Output the [X, Y] coordinate of the center of the cell containing the given text.  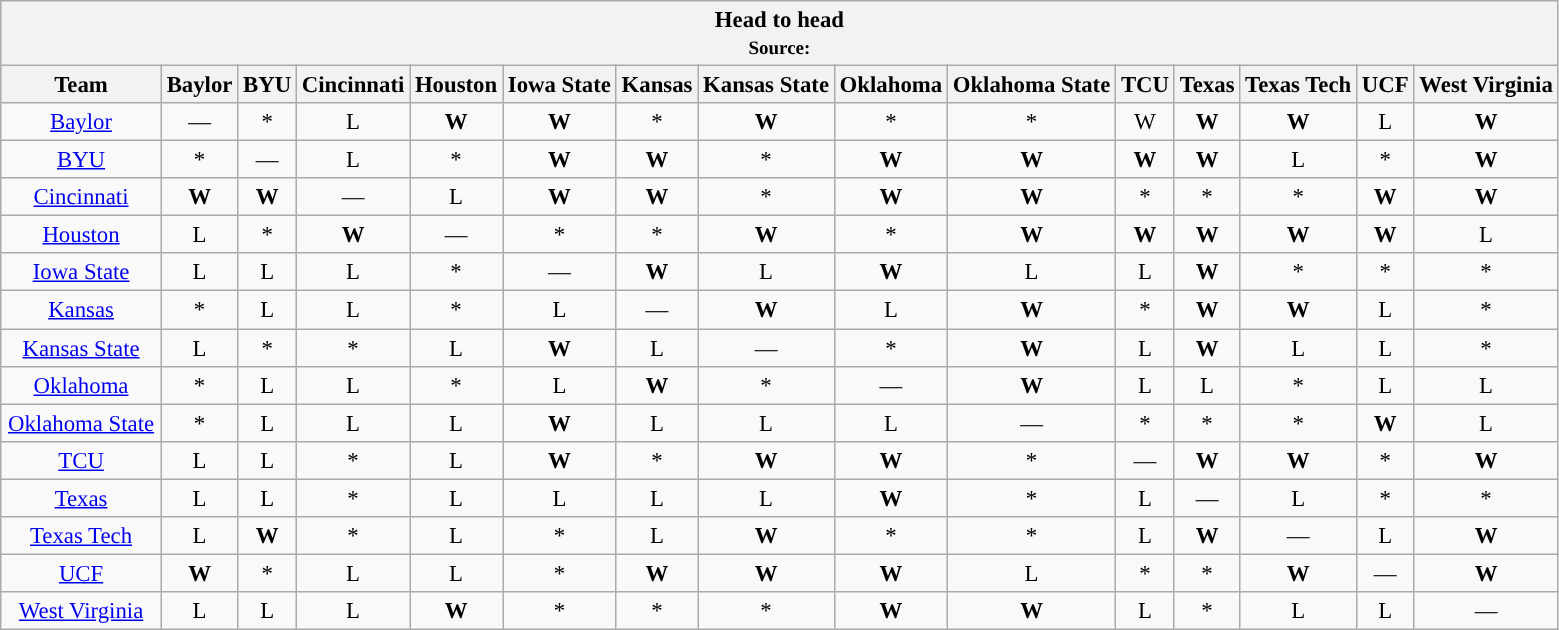
Team [82, 85]
Head to headSource: [780, 34]
